Capture the cell that displays the provided text and extract its [x, y] central coordinate. 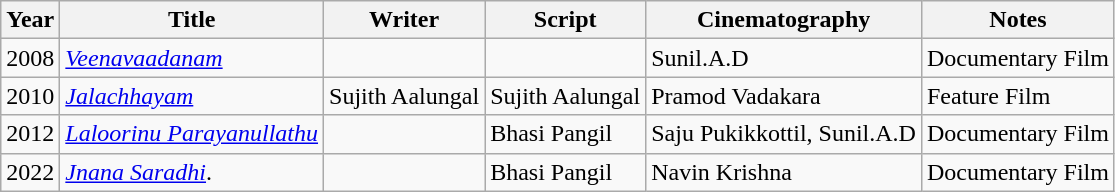
2022 [30, 172]
2010 [30, 96]
2008 [30, 58]
Sunil.A.D [784, 58]
Navin Krishna [784, 172]
Pramod Vadakara [784, 96]
Writer [404, 20]
Feature Film [1018, 96]
Laloorinu Parayanullathu [192, 134]
Title [192, 20]
Jnana Saradhi. [192, 172]
Notes [1018, 20]
Year [30, 20]
Saju Pukikkottil, Sunil.A.D [784, 134]
Script [566, 20]
2012 [30, 134]
Cinematography [784, 20]
Jalachhayam [192, 96]
Veenavaadanam [192, 58]
